Scan for the cell matching the given text and deliver its (X, Y) coordinate at center. 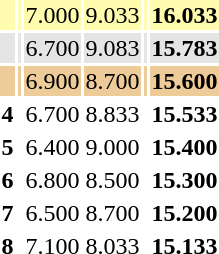
15.300 (184, 180)
15.600 (184, 81)
8.500 (112, 180)
9.000 (112, 147)
9.083 (112, 48)
9.033 (112, 15)
15.783 (184, 48)
6.500 (52, 213)
6.400 (52, 147)
8.833 (112, 114)
4 (8, 114)
15.200 (184, 213)
7 (8, 213)
6.900 (52, 81)
15.400 (184, 147)
6 (8, 180)
7.000 (52, 15)
6.800 (52, 180)
15.533 (184, 114)
5 (8, 147)
16.033 (184, 15)
